Detect which cell encompasses the target text, then output its [X, Y] center coordinate. 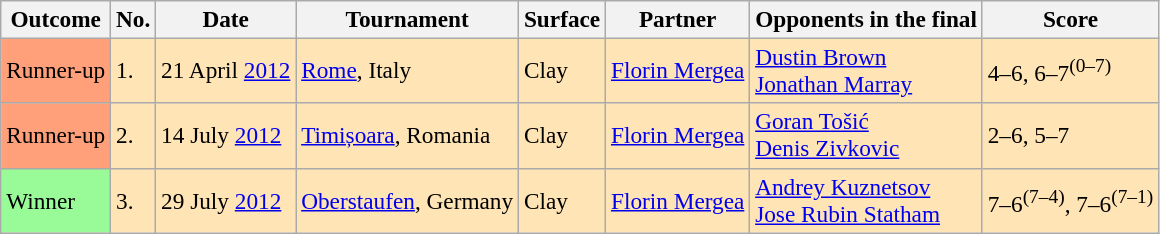
Andrey Kuznetsov Jose Rubin Statham [866, 200]
Winner [56, 200]
Partner [678, 19]
Dustin Brown Jonathan Marray [866, 70]
2. [134, 136]
21 April 2012 [226, 70]
Timișoara, Romania [408, 136]
Score [1070, 19]
1. [134, 70]
Surface [562, 19]
Oberstaufen, Germany [408, 200]
No. [134, 19]
14 July 2012 [226, 136]
7–6(7–4), 7–6(7–1) [1070, 200]
2–6, 5–7 [1070, 136]
Outcome [56, 19]
4–6, 6–7(0–7) [1070, 70]
3. [134, 200]
Tournament [408, 19]
29 July 2012 [226, 200]
Opponents in the final [866, 19]
Date [226, 19]
Rome, Italy [408, 70]
Goran Tošić Denis Zivkovic [866, 136]
